For the text-containing cell, return its midpoint in (X, Y) coordinate format. 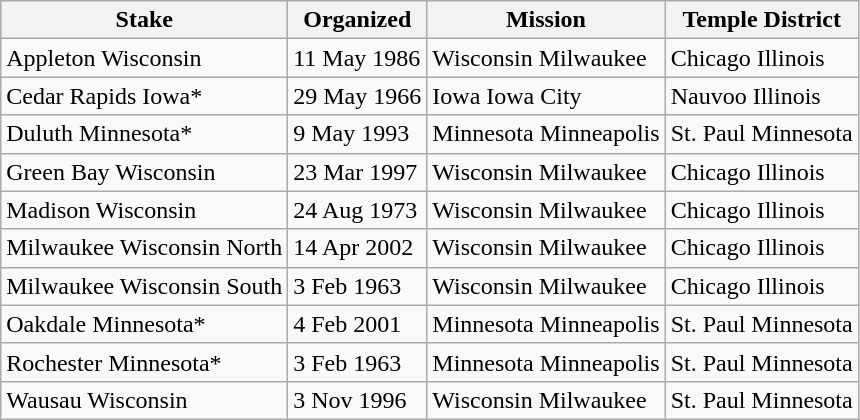
14 Apr 2002 (358, 248)
3 Nov 1996 (358, 400)
29 May 1966 (358, 96)
Green Bay Wisconsin (144, 172)
Milwaukee Wisconsin North (144, 248)
Mission (546, 20)
11 May 1986 (358, 58)
Rochester Minnesota* (144, 362)
Madison Wisconsin (144, 210)
Stake (144, 20)
Wausau Wisconsin (144, 400)
Nauvoo Illinois (762, 96)
Milwaukee Wisconsin South (144, 286)
Cedar Rapids Iowa* (144, 96)
23 Mar 1997 (358, 172)
4 Feb 2001 (358, 324)
Organized (358, 20)
Temple District (762, 20)
Duluth Minnesota* (144, 134)
24 Aug 1973 (358, 210)
Oakdale Minnesota* (144, 324)
Iowa Iowa City (546, 96)
9 May 1993 (358, 134)
Appleton Wisconsin (144, 58)
